Locate the cell with the specified text and output its (x, y) center coordinate. 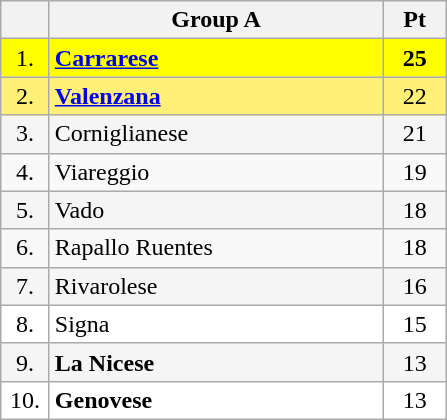
8. (26, 324)
7. (26, 286)
Carrarese (216, 58)
Corniglianese (216, 134)
1. (26, 58)
19 (415, 172)
Vado (216, 210)
Rapallo Ruentes (216, 248)
Rivarolese (216, 286)
9. (26, 362)
Genovese (216, 400)
La Nicese (216, 362)
22 (415, 96)
5. (26, 210)
4. (26, 172)
21 (415, 134)
6. (26, 248)
2. (26, 96)
Signa (216, 324)
10. (26, 400)
Viareggio (216, 172)
16 (415, 286)
Group A (216, 20)
3. (26, 134)
25 (415, 58)
Valenzana (216, 96)
15 (415, 324)
Pt (415, 20)
